Locate the cell with the specified text and output its [X, Y] center coordinate. 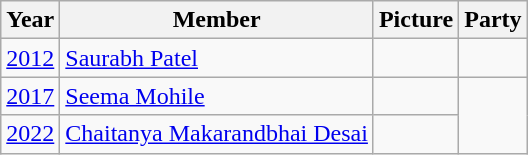
Member [217, 20]
2012 [30, 58]
Chaitanya Makarandbhai Desai [217, 134]
Year [30, 20]
Saurabh Patel [217, 58]
2022 [30, 134]
Seema Mohile [217, 96]
2017 [30, 96]
Picture [416, 20]
Party [493, 20]
